For the text-containing cell, return its midpoint in (x, y) coordinate format. 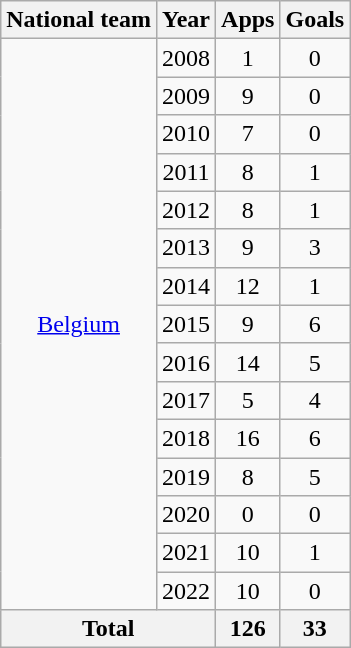
National team (79, 20)
2017 (186, 400)
Apps (248, 20)
2008 (186, 58)
33 (315, 629)
Belgium (79, 324)
Year (186, 20)
2010 (186, 134)
2018 (186, 438)
2009 (186, 96)
12 (248, 286)
2012 (186, 210)
3 (315, 248)
2022 (186, 591)
2021 (186, 553)
2020 (186, 515)
7 (248, 134)
4 (315, 400)
Goals (315, 20)
2013 (186, 248)
2015 (186, 324)
126 (248, 629)
2019 (186, 477)
Total (108, 629)
2011 (186, 172)
2016 (186, 362)
2014 (186, 286)
16 (248, 438)
14 (248, 362)
